Pinpoint the cell where the given text exists, returning its [x, y] midpoint coordinate. 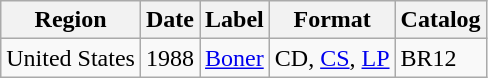
Boner [235, 58]
Region [71, 20]
Label [235, 20]
Format [332, 20]
Date [170, 20]
United States [71, 58]
Catalog [440, 20]
BR12 [440, 58]
CD, CS, LP [332, 58]
1988 [170, 58]
